Return (x, y) of the center of cell containing provided text 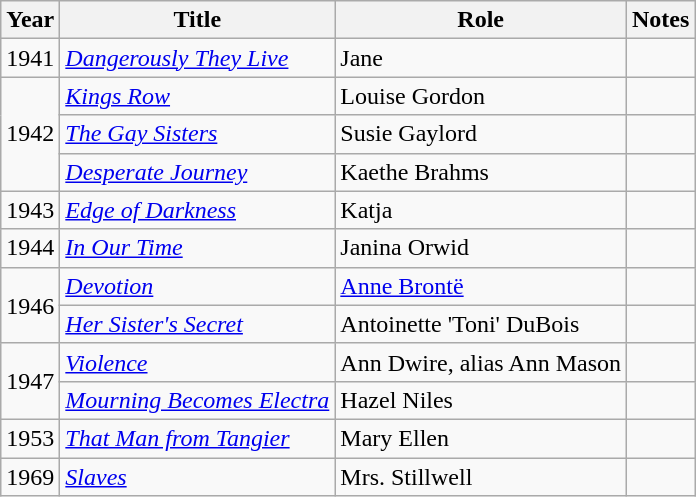
1969 (30, 477)
Anne Brontë (481, 286)
That Man from Tangier (198, 438)
Notes (661, 20)
1944 (30, 248)
Ann Dwire, alias Ann Mason (481, 362)
1942 (30, 134)
Katja (481, 210)
Title (198, 20)
Slaves (198, 477)
Mourning Becomes Electra (198, 400)
Dangerously They Live (198, 58)
1947 (30, 381)
Violence (198, 362)
Susie Gaylord (481, 134)
Edge of Darkness (198, 210)
Devotion (198, 286)
Janina Orwid (481, 248)
1953 (30, 438)
Role (481, 20)
Kaethe Brahms (481, 172)
Jane (481, 58)
Antoinette 'Toni' DuBois (481, 324)
The Gay Sisters (198, 134)
1943 (30, 210)
In Our Time (198, 248)
Mrs. Stillwell (481, 477)
1941 (30, 58)
Her Sister's Secret (198, 324)
1946 (30, 305)
Hazel Niles (481, 400)
Year (30, 20)
Desperate Journey (198, 172)
Louise Gordon (481, 96)
Mary Ellen (481, 438)
Kings Row (198, 96)
